Output the [x, y] coordinate of the center of the cell containing the given text.  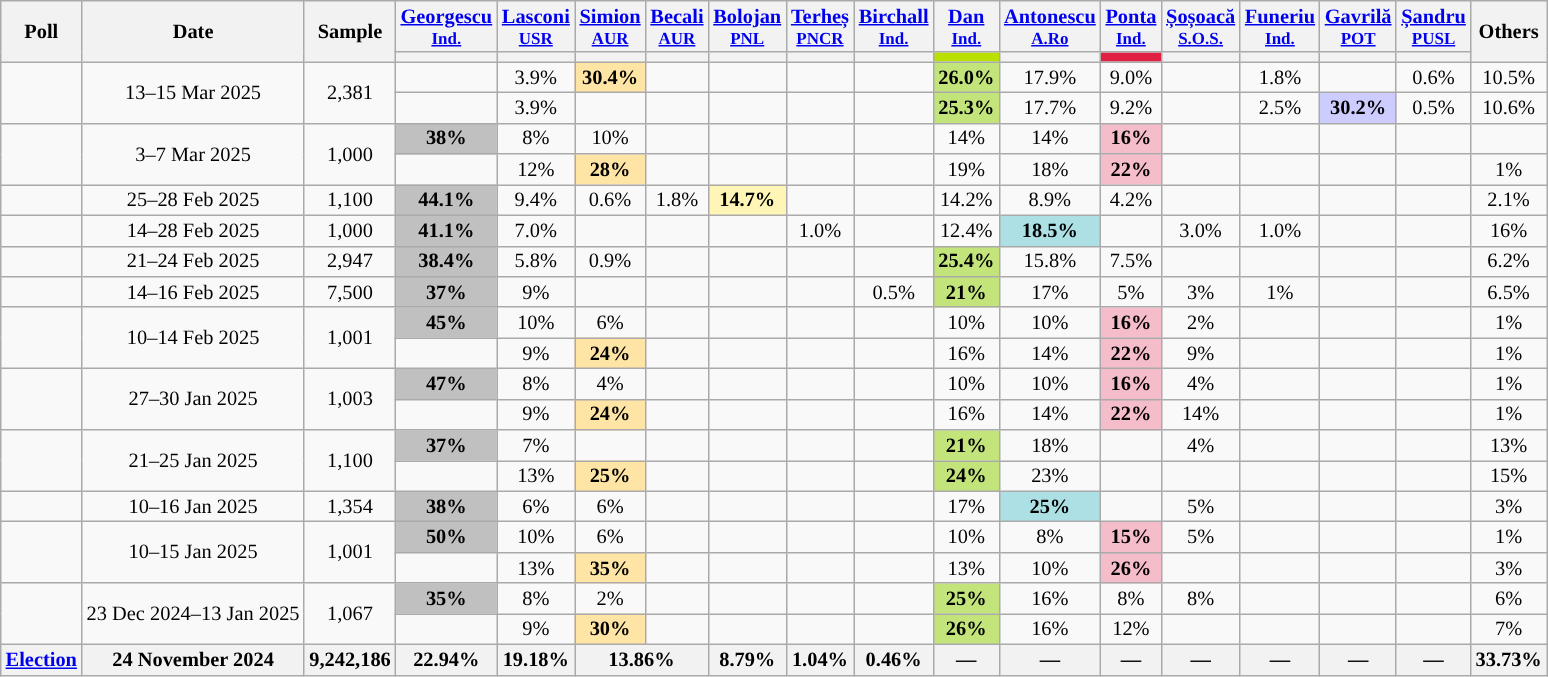
0.46% [894, 660]
10–15 Jan 2025 [194, 552]
GavrilăPOT [1358, 26]
50% [446, 538]
8.79% [747, 660]
28% [610, 170]
1,354 [350, 506]
10–16 Jan 2025 [194, 506]
10–14 Feb 2025 [194, 338]
6.5% [1509, 292]
19.18% [536, 660]
2,381 [350, 92]
Date [194, 30]
1.04% [820, 660]
17.9% [1050, 78]
25–28 Feb 2025 [194, 200]
9.4% [536, 200]
47% [446, 384]
Poll [42, 30]
2.5% [1280, 108]
9.2% [1132, 108]
30.2% [1358, 108]
26.0% [966, 78]
Election [42, 660]
10.6% [1509, 108]
ȘoșoacăS.O.S. [1200, 26]
21–25 Jan 2025 [194, 460]
BecaliAUR [676, 26]
5.8% [536, 262]
45% [446, 322]
0.9% [610, 262]
14–16 Feb 2025 [194, 292]
19% [966, 170]
13.86% [642, 660]
12.4% [966, 230]
14.7% [747, 200]
4.2% [1132, 200]
SimionAUR [610, 26]
9,242,186 [350, 660]
8.9% [1050, 200]
38.4% [446, 262]
22.94% [446, 660]
2.1% [1509, 200]
9.0% [1132, 78]
21–24 Feb 2025 [194, 262]
3–7 Mar 2025 [194, 154]
7,500 [350, 292]
Sample [350, 30]
3.0% [1200, 230]
7.5% [1132, 262]
1,003 [350, 398]
FuneriuInd. [1280, 26]
25.4% [966, 262]
24 November 2024 [194, 660]
23 Dec 2024–13 Jan 2025 [194, 614]
30% [610, 628]
25.3% [966, 108]
41.1% [446, 230]
15.8% [1050, 262]
6.2% [1509, 262]
Others [1509, 30]
DanInd. [966, 26]
10.5% [1509, 78]
14–28 Feb 2025 [194, 230]
44.1% [446, 200]
BirchallInd. [894, 26]
17.7% [1050, 108]
23% [1050, 476]
LasconiUSR [536, 26]
2,947 [350, 262]
13–15 Mar 2025 [194, 92]
33.73% [1509, 660]
27–30 Jan 2025 [194, 398]
TerheșPNCR [820, 26]
1,067 [350, 614]
GeorgescuInd. [446, 26]
AntonescuA.Ro [1050, 26]
PontaInd. [1132, 26]
7.0% [536, 230]
18.5% [1050, 230]
30.4% [610, 78]
ȘandruPUSL [1433, 26]
BolojanPNL [747, 26]
14.2% [966, 200]
